From the cell containing the given text, extract its center point as [x, y] coordinate. 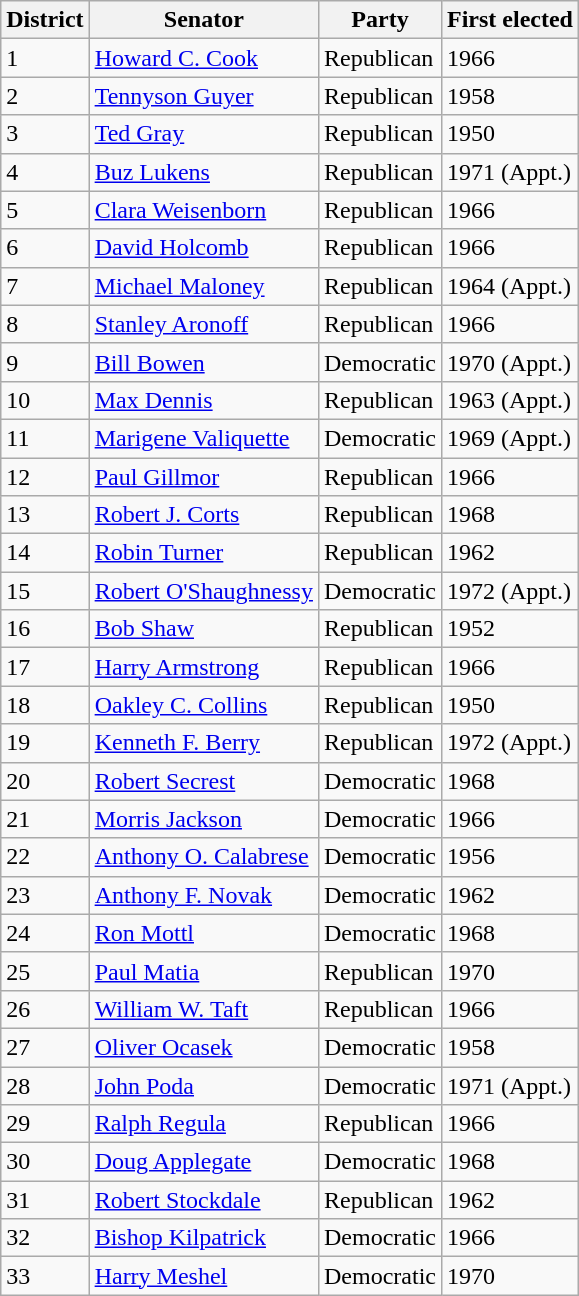
Robert O'Shaughnessy [204, 591]
Harry Armstrong [204, 667]
Anthony F. Novak [204, 895]
31 [45, 1200]
Howard C. Cook [204, 58]
First elected [510, 20]
1963 (Appt.) [510, 400]
16 [45, 629]
17 [45, 667]
Morris Jackson [204, 819]
Bishop Kilpatrick [204, 1238]
26 [45, 1009]
14 [45, 553]
Doug Applegate [204, 1162]
20 [45, 781]
27 [45, 1047]
1964 (Appt.) [510, 286]
Bill Bowen [204, 362]
1 [45, 58]
William W. Taft [204, 1009]
32 [45, 1238]
Oakley C. Collins [204, 705]
Marigene Valiquette [204, 438]
Buz Lukens [204, 172]
15 [45, 591]
Oliver Ocasek [204, 1047]
Harry Meshel [204, 1276]
Robert J. Corts [204, 515]
Paul Gillmor [204, 477]
2 [45, 96]
Max Dennis [204, 400]
Party [380, 20]
Robert Secrest [204, 781]
Paul Matia [204, 971]
Kenneth F. Berry [204, 743]
9 [45, 362]
4 [45, 172]
13 [45, 515]
Clara Weisenborn [204, 210]
23 [45, 895]
6 [45, 248]
David Holcomb [204, 248]
3 [45, 134]
1970 (Appt.) [510, 362]
28 [45, 1085]
Michael Maloney [204, 286]
30 [45, 1162]
25 [45, 971]
1952 [510, 629]
Anthony O. Calabrese [204, 857]
John Poda [204, 1085]
Bob Shaw [204, 629]
District [45, 20]
33 [45, 1276]
Ralph Regula [204, 1124]
24 [45, 933]
22 [45, 857]
Tennyson Guyer [204, 96]
Robin Turner [204, 553]
10 [45, 400]
1956 [510, 857]
11 [45, 438]
7 [45, 286]
1969 (Appt.) [510, 438]
Stanley Aronoff [204, 324]
Ted Gray [204, 134]
Ron Mottl [204, 933]
5 [45, 210]
18 [45, 705]
19 [45, 743]
12 [45, 477]
21 [45, 819]
Senator [204, 20]
Robert Stockdale [204, 1200]
29 [45, 1124]
8 [45, 324]
